Return the (x, y) coordinate for the center point of the cell that contains the specified text.  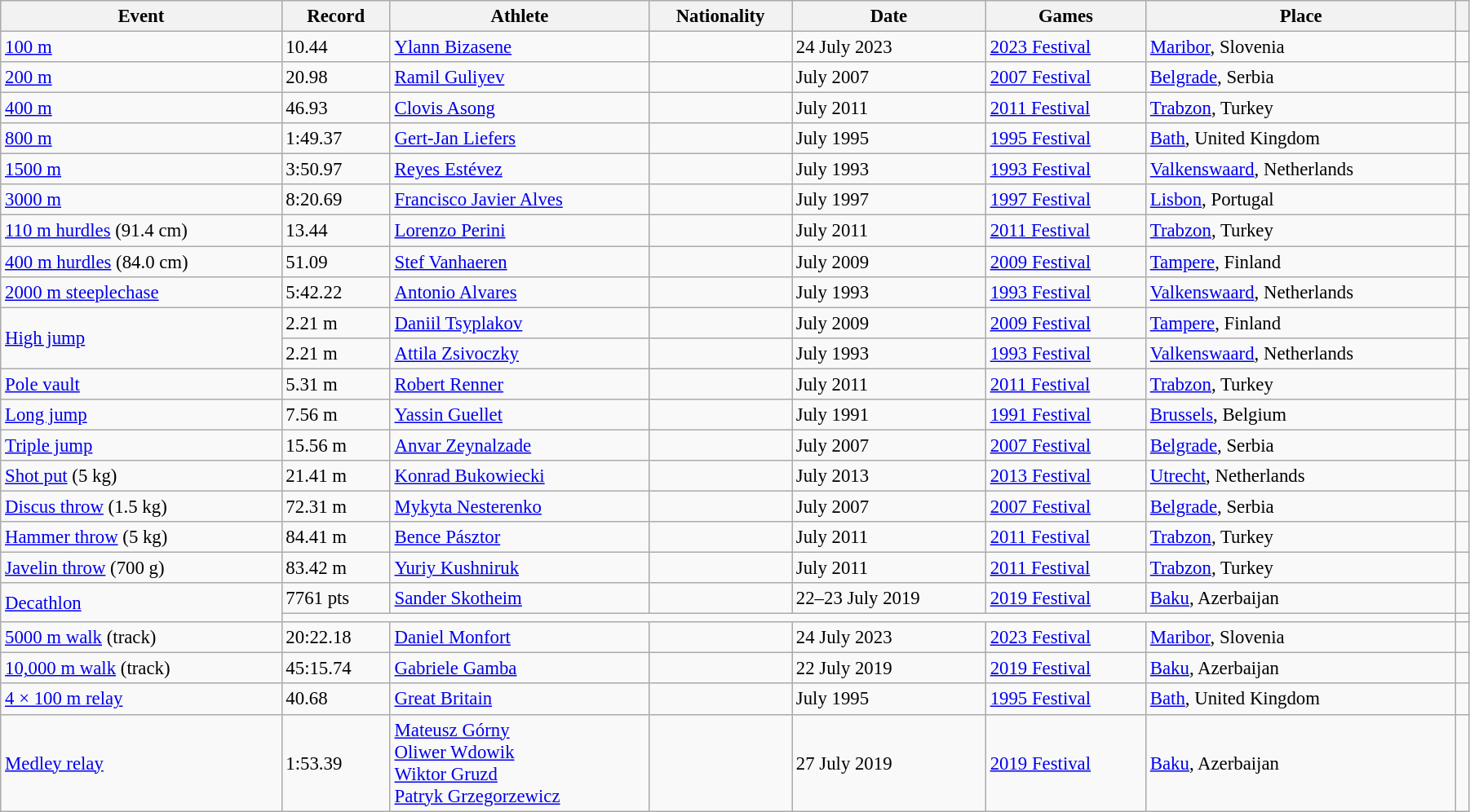
Medley relay (141, 763)
Ylann Bizasene (519, 47)
400 m (141, 108)
3000 m (141, 200)
Hammer throw (5 kg) (141, 537)
800 m (141, 139)
Clovis Asong (519, 108)
40.68 (336, 699)
27 July 2019 (889, 763)
7761 pts (336, 598)
Ramil Guliyev (519, 77)
Yassin Guellet (519, 415)
Record (336, 16)
22 July 2019 (889, 669)
Antonio Alvares (519, 292)
4 × 100 m relay (141, 699)
5000 m walk (track) (141, 638)
Yuriy Kushniruk (519, 568)
10.44 (336, 47)
Utrecht, Netherlands (1300, 476)
Reyes Estévez (519, 170)
Lisbon, Portugal (1300, 200)
Great Britain (519, 699)
46.93 (336, 108)
Javelin throw (700 g) (141, 568)
July 1997 (889, 200)
Shot put (5 kg) (141, 476)
Anvar Zeynalzade (519, 445)
Nationality (721, 16)
Francisco Javier Alves (519, 200)
Stef Vanhaeren (519, 262)
Date (889, 16)
3:50.97 (336, 170)
45:15.74 (336, 669)
84.41 m (336, 537)
Gabriele Gamba (519, 669)
High jump (141, 338)
83.42 m (336, 568)
Sander Skotheim (519, 598)
Triple jump (141, 445)
1:53.39 (336, 763)
July 1991 (889, 415)
22–23 July 2019 (889, 598)
Attila Zsivoczky (519, 353)
Daniel Monfort (519, 638)
Mykyta Nesterenko (519, 506)
Gert-Jan Liefers (519, 139)
13.44 (336, 231)
Bence Pásztor (519, 537)
400 m hurdles (84.0 cm) (141, 262)
Discus throw (1.5 kg) (141, 506)
51.09 (336, 262)
1:49.37 (336, 139)
Konrad Bukowiecki (519, 476)
Pole vault (141, 384)
Brussels, Belgium (1300, 415)
20:22.18 (336, 638)
15.56 m (336, 445)
10,000 m walk (track) (141, 669)
Event (141, 16)
Daniil Tsyplakov (519, 323)
Athlete (519, 16)
110 m hurdles (91.4 cm) (141, 231)
Mateusz GórnyOliwer WdowikWiktor GruzdPatryk Grzegorzewicz (519, 763)
Lorenzo Perini (519, 231)
Robert Renner (519, 384)
100 m (141, 47)
1500 m (141, 170)
200 m (141, 77)
7.56 m (336, 415)
July 2013 (889, 476)
20.98 (336, 77)
1997 Festival (1065, 200)
1991 Festival (1065, 415)
2000 m steeplechase (141, 292)
8:20.69 (336, 200)
2013 Festival (1065, 476)
5.31 m (336, 384)
Long jump (141, 415)
Place (1300, 16)
5:42.22 (336, 292)
Decathlon (141, 602)
Games (1065, 16)
72.31 m (336, 506)
21.41 m (336, 476)
